Determine the [x, y] coordinate at the center of the cell enclosing the given text.  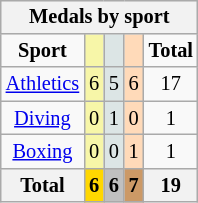
Sport [42, 51]
17 [171, 84]
Boxing [42, 152]
19 [171, 185]
7 [134, 185]
Medals by sport [100, 17]
Athletics [42, 84]
Diving [42, 118]
5 [114, 84]
